Capture the cell that displays the provided text and extract its (X, Y) central coordinate. 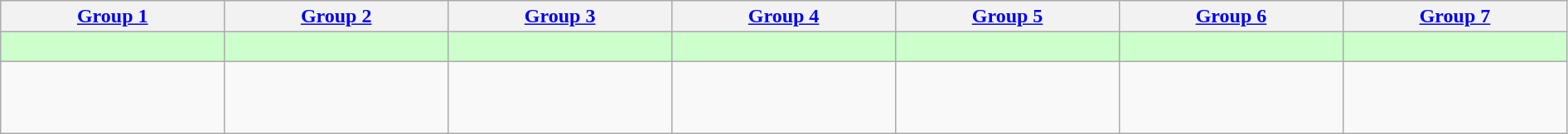
Group 1 (113, 17)
Group 4 (784, 17)
Group 6 (1232, 17)
Group 3 (560, 17)
Group 5 (1008, 17)
Group 2 (336, 17)
Group 7 (1454, 17)
